For the text-containing cell, return its midpoint in [x, y] coordinate format. 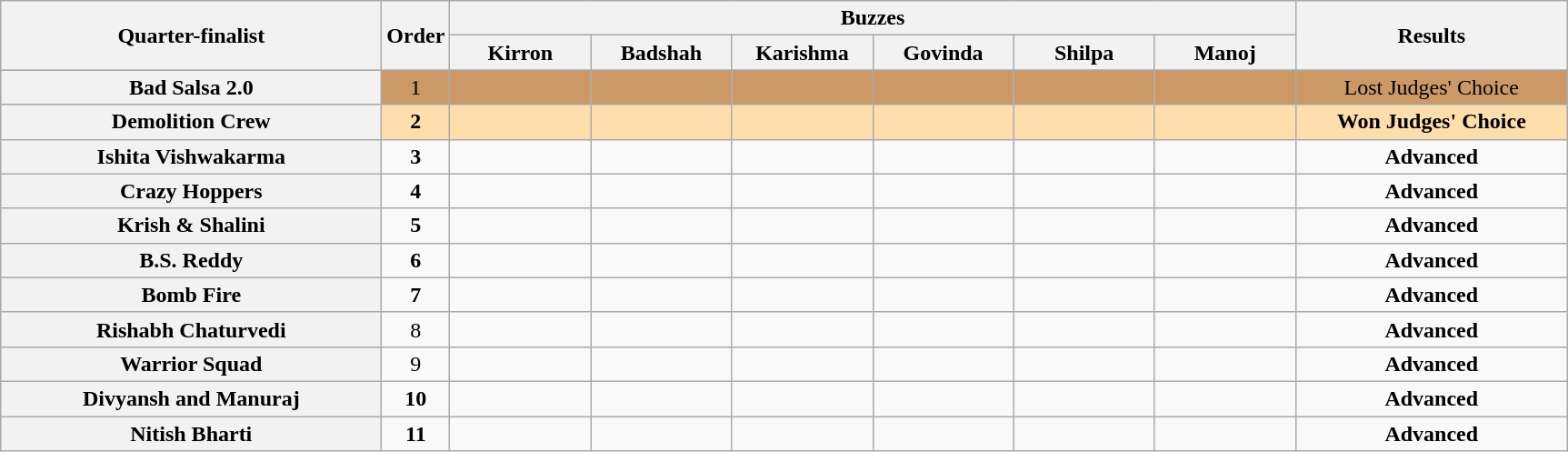
3 [416, 156]
Rishabh Chaturvedi [191, 329]
5 [416, 226]
10 [416, 398]
Shilpa [1084, 53]
Demolition Crew [191, 122]
Lost Judges' Choice [1431, 87]
2 [416, 122]
11 [416, 434]
Buzzes [873, 18]
Won Judges' Choice [1431, 122]
B.S. Reddy [191, 260]
Quarter-finalist [191, 35]
Divyansh and Manuraj [191, 398]
1 [416, 87]
9 [416, 364]
Ishita Vishwakarma [191, 156]
Crazy Hoppers [191, 191]
7 [416, 295]
Kirron [520, 53]
Karishma [802, 53]
Order [416, 35]
Badshah [662, 53]
4 [416, 191]
Govinda [944, 53]
Nitish Bharti [191, 434]
Results [1431, 35]
Bomb Fire [191, 295]
8 [416, 329]
Warrior Squad [191, 364]
Manoj [1225, 53]
Krish & Shalini [191, 226]
6 [416, 260]
Bad Salsa 2.0 [191, 87]
